Provide the (x, y) coordinate of the cell's center where the given text is located.  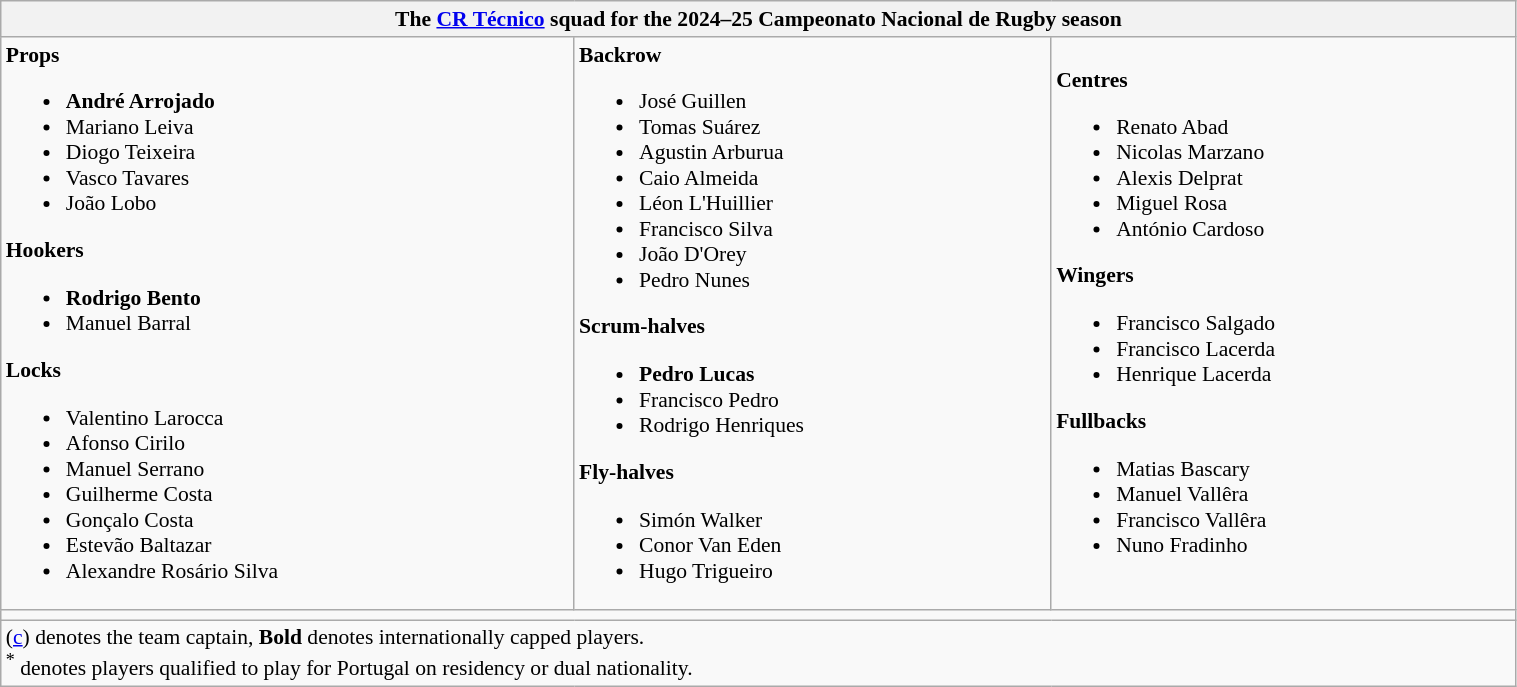
The CR Técnico squad for the 2024–25 Campeonato Nacional de Rugby season (758, 19)
